Find where the given text appears and provide that cell's center as (x, y) coordinate. 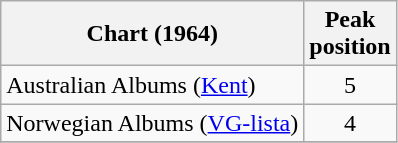
Norwegian Albums (VG-lista) (152, 123)
4 (350, 123)
5 (350, 85)
Chart (1964) (152, 34)
Peakposition (350, 34)
Australian Albums (Kent) (152, 85)
